Identify which cell holds the provided text, then report its [X, Y] central coordinate. 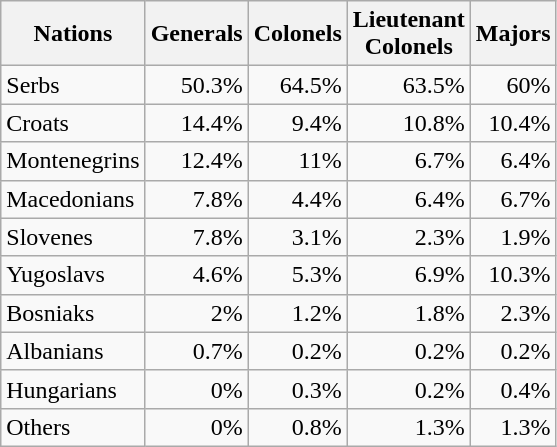
Albanians [73, 351]
3.1% [298, 237]
2% [196, 313]
Generals [196, 34]
4.6% [196, 275]
Hungarians [73, 389]
Lieutenant Colonels [408, 34]
63.5% [408, 85]
Others [73, 427]
0.7% [196, 351]
4.4% [298, 199]
5.3% [298, 275]
Slovenes [73, 237]
Yugoslavs [73, 275]
11% [298, 161]
Croats [73, 123]
12.4% [196, 161]
Serbs [73, 85]
1.2% [298, 313]
Nations [73, 34]
10.3% [513, 275]
0.8% [298, 427]
Bosniaks [73, 313]
1.8% [408, 313]
64.5% [298, 85]
14.4% [196, 123]
Majors [513, 34]
10.8% [408, 123]
Macedonians [73, 199]
0.3% [298, 389]
9.4% [298, 123]
0.4% [513, 389]
1.9% [513, 237]
60% [513, 85]
50.3% [196, 85]
Montenegrins [73, 161]
6.9% [408, 275]
10.4% [513, 123]
Colonels [298, 34]
